From the cell containing the given text, extract its center point as [x, y] coordinate. 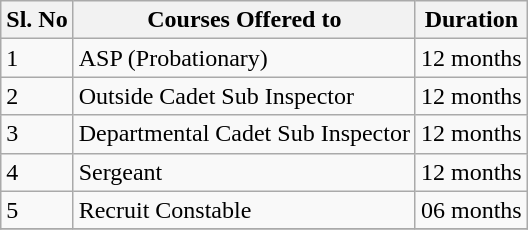
Courses Offered to [244, 20]
Outside Cadet Sub Inspector [244, 96]
1 [37, 58]
06 months [471, 210]
Sergeant [244, 172]
ASP (Probationary) [244, 58]
Departmental Cadet Sub Inspector [244, 134]
Duration [471, 20]
Recruit Constable [244, 210]
2 [37, 96]
5 [37, 210]
3 [37, 134]
4 [37, 172]
Sl. No [37, 20]
